Provide the (X, Y) coordinate of the cell's center where the given text is located.  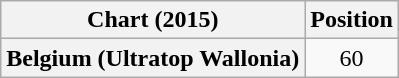
60 (352, 58)
Chart (2015) (153, 20)
Position (352, 20)
Belgium (Ultratop Wallonia) (153, 58)
